Extract the [x, y] coordinate from the center of the cell holding the provided text.  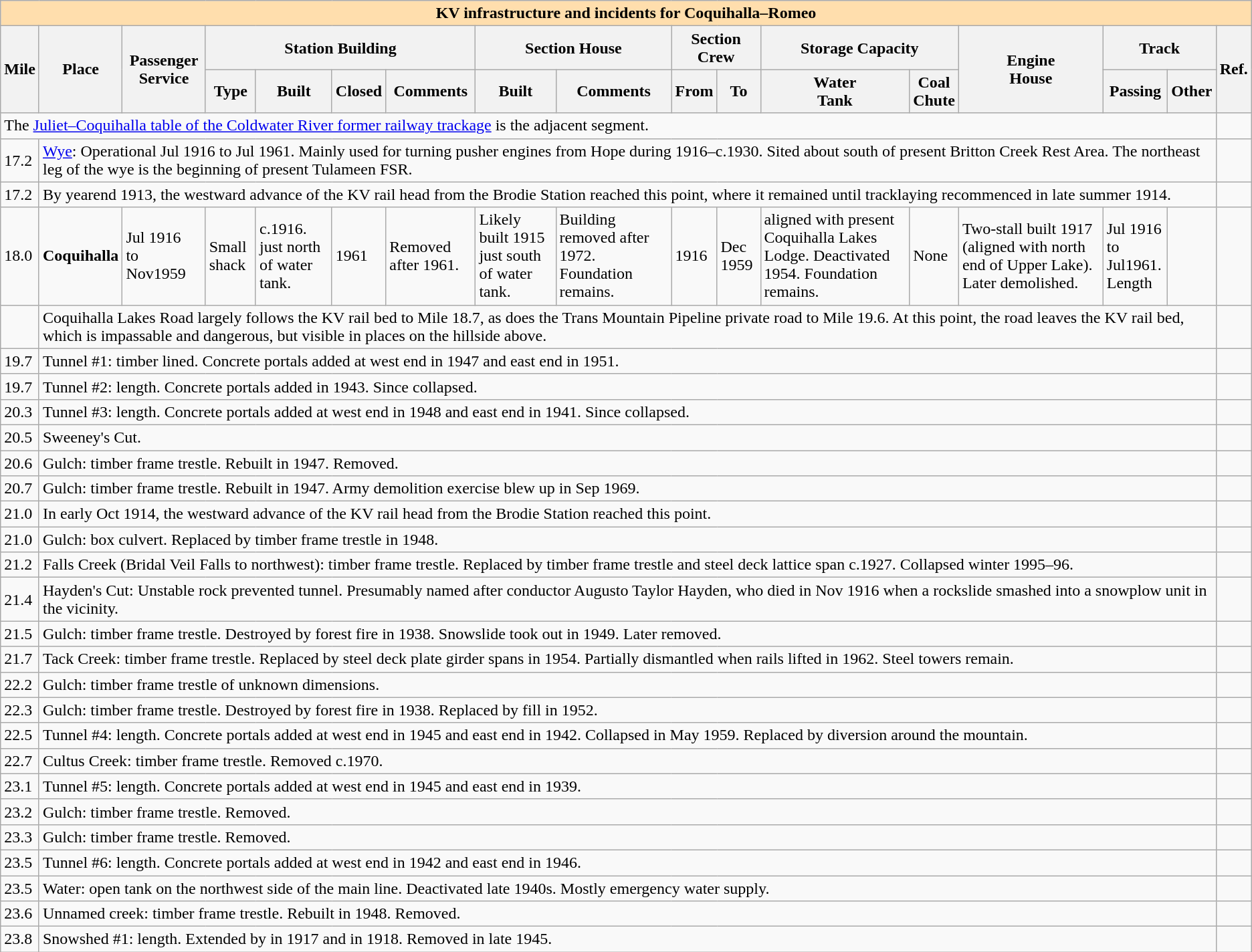
Dec 1959 [738, 256]
20.5 [20, 437]
20.6 [20, 463]
Unnamed creek: timber frame trestle. Rebuilt in 1948. Removed. [627, 914]
Other [1192, 91]
Passenger Service [164, 70]
21.4 [20, 599]
Type [230, 91]
Coquihalla [80, 256]
Cultus Creek: timber frame trestle. Removed c.1970. [627, 761]
Station Building [340, 48]
Tunnel #5: length. Concrete portals added at west end in 1945 and east end in 1939. [627, 786]
c.1916. just north of water tank. [294, 256]
Snowshed #1: length. Extended by in 1917 and in 1918. Removed in late 1945. [627, 939]
Likely built 1915 just south of water tank. [516, 256]
Gulch: timber frame trestle. Rebuilt in 1947. Removed. [627, 463]
aligned with present Coquihalla Lakes Lodge. Deactivated 1954. Foundation remains. [835, 256]
From [694, 91]
21.7 [20, 659]
18.0 [20, 256]
22.5 [20, 735]
Mile [20, 70]
20.3 [20, 412]
Place [80, 70]
23.2 [20, 812]
Ref. [1233, 70]
WaterTank [835, 91]
Jul 1916to Nov1959 [164, 256]
Jul 1916 toJul1961.Length [1135, 256]
22.2 [20, 685]
EngineHouse [1031, 70]
Tunnel #2: length. Concrete portals added in 1943. Since collapsed. [627, 386]
22.3 [20, 710]
Sweeney's Cut. [627, 437]
Building removed after 1972. Foundation remains. [614, 256]
Tunnel #3: length. Concrete portals added at west end in 1948 and east end in 1941. Since collapsed. [627, 412]
Gulch: timber frame trestle of unknown dimensions. [627, 685]
The Juliet–Coquihalla table of the Coldwater River former railway trackage is the adjacent segment. [609, 126]
Tunnel #1: timber lined. Concrete portals added at west end in 1947 and east end in 1951. [627, 361]
Section House [574, 48]
Gulch: timber frame trestle. Destroyed by forest fire in 1938. Snowslide took out in 1949. Later removed. [627, 634]
Removed after 1961. [431, 256]
Gulch: timber frame trestle. Destroyed by forest fire in 1938. Replaced by fill in 1952. [627, 710]
22.7 [20, 761]
23.3 [20, 837]
23.8 [20, 939]
Closed [358, 91]
KV infrastructure and incidents for Coquihalla–Romeo [626, 13]
Gulch: timber frame trestle. Rebuilt in 1947. Army demolition exercise blew up in Sep 1969. [627, 489]
None [934, 256]
1916 [694, 256]
Gulch: box culvert. Replaced by timber frame trestle in 1948. [627, 540]
In early Oct 1914, the westward advance of the KV rail head from the Brodie Station reached this point. [627, 514]
Water: open tank on the northwest side of the main line. Deactivated late 1940s. Mostly emergency water supply. [627, 888]
CoalChute [934, 91]
Tunnel #6: length. Concrete portals added at west end in 1942 and east end in 1946. [627, 862]
Tunnel #4: length. Concrete portals added at west end in 1945 and east end in 1942. Collapsed in May 1959. Replaced by diversion around the mountain. [627, 735]
21.2 [20, 565]
To [738, 91]
Track [1160, 48]
1961 [358, 256]
Small shack [230, 256]
Two-stall built 1917 (aligned with north end of Upper Lake). Later demolished. [1031, 256]
Passing [1135, 91]
Storage Capacity [859, 48]
23.6 [20, 914]
23.1 [20, 786]
SectionCrew [716, 48]
21.5 [20, 634]
20.7 [20, 489]
